Extract the (X, Y) coordinate from the center of the cell holding the provided text.  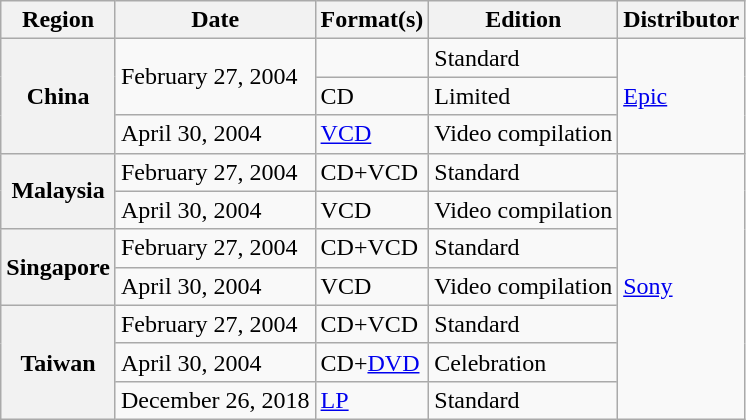
Sony (682, 286)
Celebration (524, 362)
Format(s) (372, 20)
LP (372, 400)
Taiwan (58, 362)
Singapore (58, 267)
Distributor (682, 20)
Region (58, 20)
Limited (524, 96)
Epic (682, 96)
Edition (524, 20)
CD+DVD (372, 362)
China (58, 96)
Date (215, 20)
Malaysia (58, 191)
December 26, 2018 (215, 400)
CD (372, 96)
